Capture the cell that displays the provided text and extract its (x, y) central coordinate. 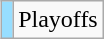
Playoffs (58, 20)
